Scan for the cell matching the given text and deliver its [x, y] coordinate at center. 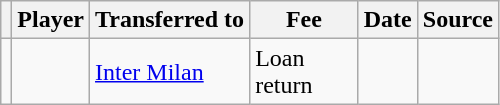
Player [51, 20]
Transferred to [170, 20]
Inter Milan [170, 72]
Date [388, 20]
Loan return [304, 72]
Source [458, 20]
Fee [304, 20]
